Detect which cell encompasses the target text, then output its (x, y) center coordinate. 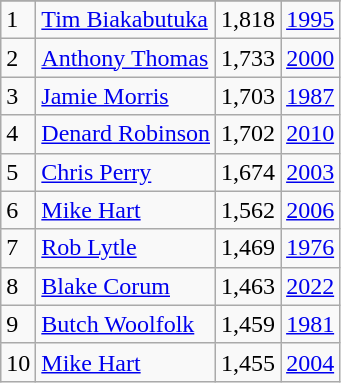
Tim Biakabutuka (126, 20)
1987 (310, 96)
Denard Robinson (126, 134)
2000 (310, 58)
3 (18, 96)
1981 (310, 324)
2 (18, 58)
Jamie Morris (126, 96)
9 (18, 324)
Blake Corum (126, 286)
Anthony Thomas (126, 58)
2010 (310, 134)
1995 (310, 20)
2004 (310, 362)
2022 (310, 286)
1,459 (248, 324)
1 (18, 20)
7 (18, 248)
1,562 (248, 210)
10 (18, 362)
2003 (310, 172)
1,674 (248, 172)
Butch Woolfolk (126, 324)
4 (18, 134)
1,818 (248, 20)
1,733 (248, 58)
1,702 (248, 134)
Chris Perry (126, 172)
Rob Lytle (126, 248)
2006 (310, 210)
1,455 (248, 362)
8 (18, 286)
1976 (310, 248)
6 (18, 210)
1,469 (248, 248)
1,463 (248, 286)
5 (18, 172)
1,703 (248, 96)
